Extract the (X, Y) coordinate from the center of the cell holding the provided text.  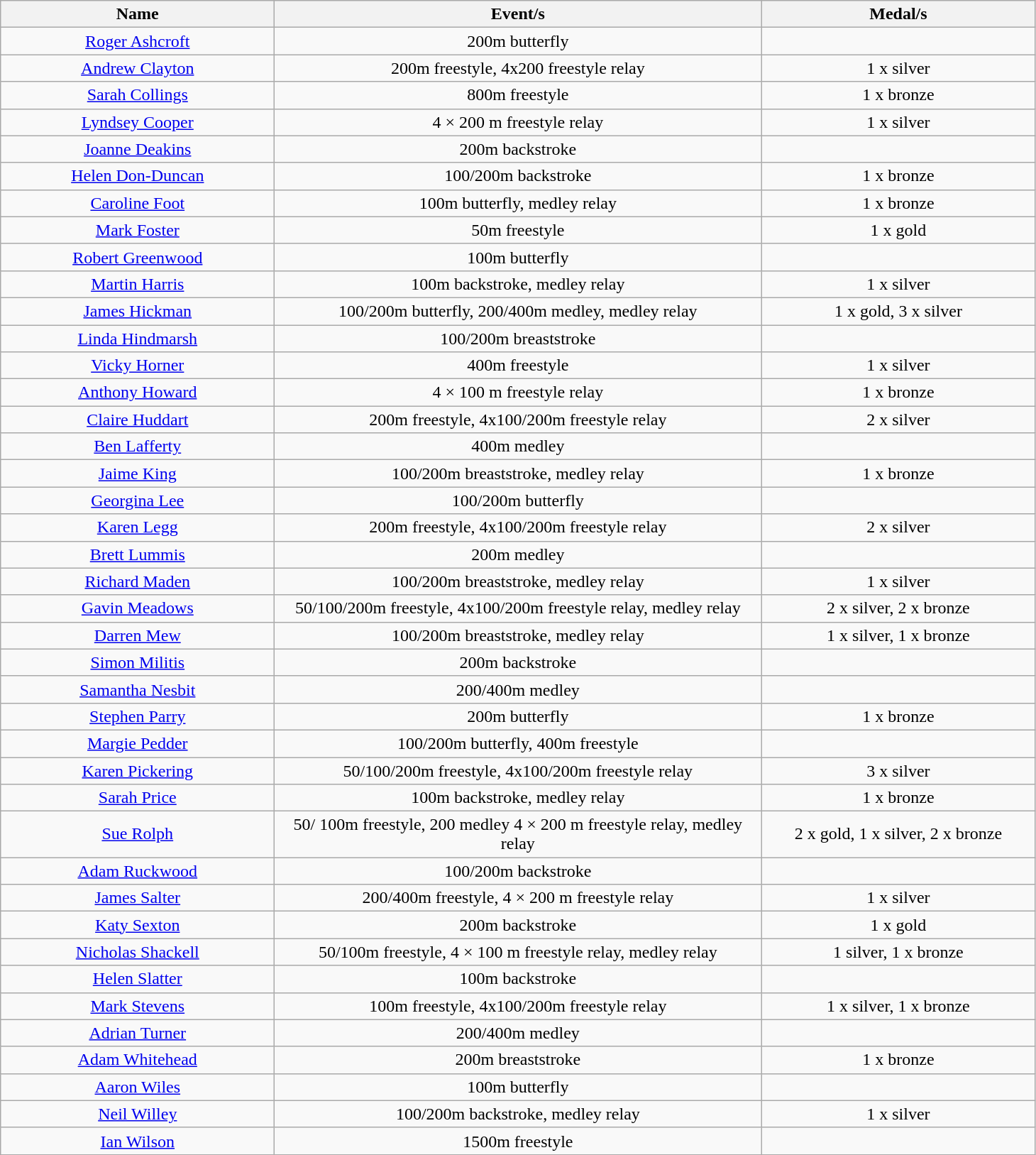
100/200m butterfly, 400m freestyle (518, 743)
400m medley (518, 447)
4 × 200 m freestyle relay (518, 122)
Joanne Deakins (138, 149)
400m freestyle (518, 366)
1 silver, 1 x bronze (898, 952)
Georgina Lee (138, 500)
Karen Pickering (138, 770)
Sarah Collings (138, 95)
50/100/200m freestyle, 4x100/200m freestyle relay (518, 770)
Katy Sexton (138, 925)
Vicky Horner (138, 366)
Robert Greenwood (138, 257)
Richard Maden (138, 581)
1500m freestyle (518, 1141)
Martin Harris (138, 284)
Adrian Turner (138, 1033)
100m freestyle, 4x100/200m freestyle relay (518, 1006)
James Hickman (138, 311)
200m medley (518, 554)
Karen Legg (138, 527)
Aaron Wiles (138, 1087)
Medal/s (898, 14)
1 x gold, 3 x silver (898, 311)
Mark Foster (138, 230)
Nicholas Shackell (138, 952)
James Salter (138, 898)
Darren Mew (138, 635)
100/200m butterfly (518, 500)
2 x silver, 2 x bronze (898, 608)
100m butterfly, medley relay (518, 203)
100/200m backstroke, medley relay (518, 1114)
Brett Lummis (138, 554)
Stephen Parry (138, 716)
Claire Huddart (138, 420)
50/ 100m freestyle, 200 medley 4 × 200 m freestyle relay, medley relay (518, 835)
Helen Don-Duncan (138, 176)
Event/s (518, 14)
200/400m freestyle, 4 × 200 m freestyle relay (518, 898)
Anthony Howard (138, 393)
200m breaststroke (518, 1060)
Andrew Clayton (138, 68)
100m backstroke (518, 979)
Adam Whitehead (138, 1060)
Gavin Meadows (138, 608)
Neil Willey (138, 1114)
50/100/200m freestyle, 4x100/200m freestyle relay, medley relay (518, 608)
100/200m breaststroke (518, 339)
4 × 100 m freestyle relay (518, 393)
2 x gold, 1 x silver, 2 x bronze (898, 835)
Simon Militis (138, 662)
Roger Ashcroft (138, 41)
Jaime King (138, 474)
200m freestyle, 4x200 freestyle relay (518, 68)
Helen Slatter (138, 979)
Ian Wilson (138, 1141)
Linda Hindmarsh (138, 339)
50/100m freestyle, 4 × 100 m freestyle relay, medley relay (518, 952)
Lyndsey Cooper (138, 122)
3 x silver (898, 770)
Sarah Price (138, 798)
Samantha Nesbit (138, 689)
Caroline Foot (138, 203)
Ben Lafferty (138, 447)
800m freestyle (518, 95)
Margie Pedder (138, 743)
50m freestyle (518, 230)
Sue Rolph (138, 835)
Name (138, 14)
Mark Stevens (138, 1006)
Adam Ruckwood (138, 871)
100/200m butterfly, 200/400m medley, medley relay (518, 311)
